Determine the (x, y) coordinate at the center of the cell enclosing the given text.  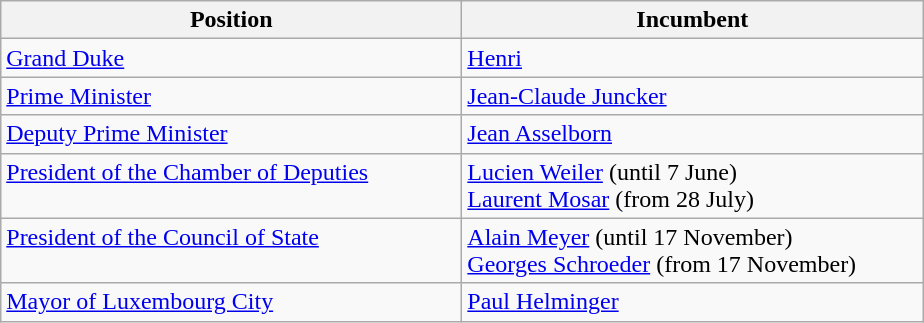
Grand Duke (232, 58)
President of the Council of State (232, 250)
President of the Chamber of Deputies (232, 186)
Mayor of Luxembourg City (232, 302)
Lucien Weiler (until 7 June) Laurent Mosar (from 28 July) (692, 186)
Jean-Claude Juncker (692, 96)
Paul Helminger (692, 302)
Incumbent (692, 20)
Position (232, 20)
Deputy Prime Minister (232, 134)
Alain Meyer (until 17 November) Georges Schroeder (from 17 November) (692, 250)
Prime Minister (232, 96)
Jean Asselborn (692, 134)
Henri (692, 58)
